Detect which cell encompasses the target text, then output its [x, y] center coordinate. 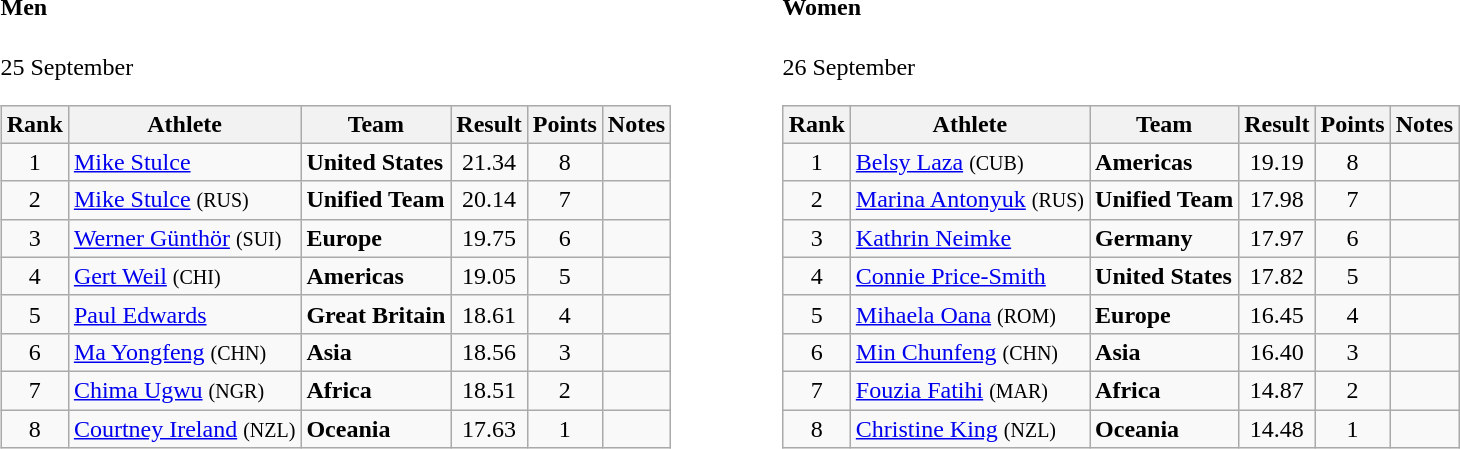
Great Britain [376, 314]
Christine King (NZL) [970, 429]
Min Chunfeng (CHN) [970, 352]
Marina Antonyuk (RUS) [970, 200]
Werner Günthör (SUI) [184, 238]
19.75 [489, 238]
Mihaela Oana (ROM) [970, 314]
18.61 [489, 314]
Belsy Laza (CUB) [970, 162]
18.51 [489, 390]
Fouzia Fatihi (MAR) [970, 390]
Mike Stulce [184, 162]
19.05 [489, 276]
16.40 [1277, 352]
17.63 [489, 429]
Ma Yongfeng (CHN) [184, 352]
Germany [1164, 238]
Connie Price-Smith [970, 276]
17.97 [1277, 238]
18.56 [489, 352]
21.34 [489, 162]
Paul Edwards [184, 314]
17.82 [1277, 276]
17.98 [1277, 200]
Mike Stulce (RUS) [184, 200]
20.14 [489, 200]
14.48 [1277, 429]
Courtney Ireland (NZL) [184, 429]
Chima Ugwu (NGR) [184, 390]
Gert Weil (CHI) [184, 276]
Kathrin Neimke [970, 238]
14.87 [1277, 390]
16.45 [1277, 314]
19.19 [1277, 162]
